Identify which cell holds the provided text, then report its (x, y) central coordinate. 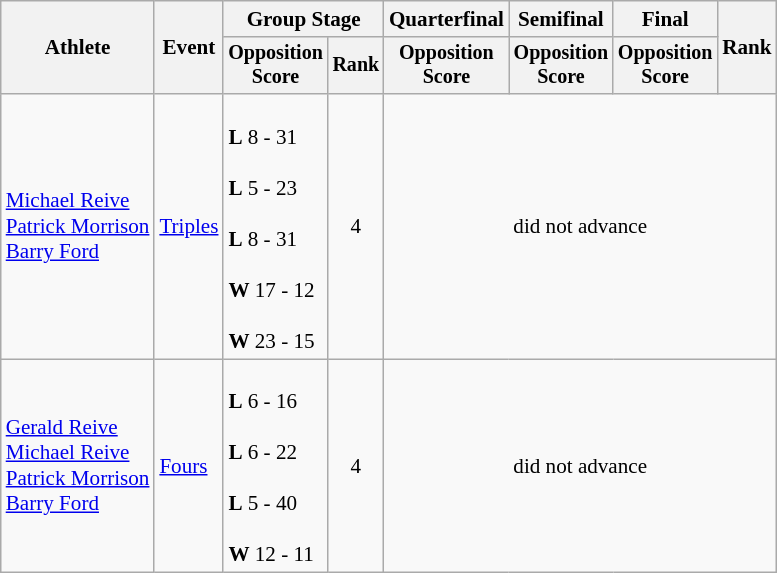
Semifinal (561, 18)
L 8 - 31L 5 - 23L 8 - 31W 17 - 12W 23 - 15 (275, 226)
Triples (188, 226)
Fours (188, 466)
Quarterfinal (446, 18)
Group Stage (303, 18)
Michael ReivePatrick MorrisonBarry Ford (78, 226)
Gerald ReiveMichael ReivePatrick MorrisonBarry Ford (78, 466)
Final (665, 18)
Athlete (78, 48)
L 6 - 16L 6 - 22L 5 - 40W 12 - 11 (275, 466)
Event (188, 48)
